Provide the (X, Y) coordinate of the cell's center where the given text is located.  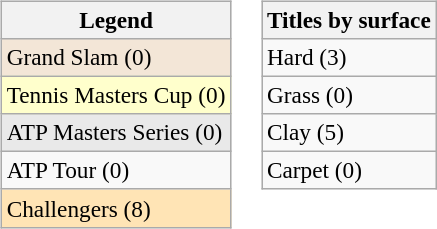
Challengers (8) (116, 208)
Titles by surface (350, 20)
Hard (3) (350, 57)
ATP Tour (0) (116, 171)
ATP Masters Series (0) (116, 133)
Carpet (0) (350, 171)
Tennis Masters Cup (0) (116, 95)
Grass (0) (350, 95)
Clay (5) (350, 133)
Grand Slam (0) (116, 57)
Legend (116, 20)
